Return [X, Y] of the center of cell containing provided text 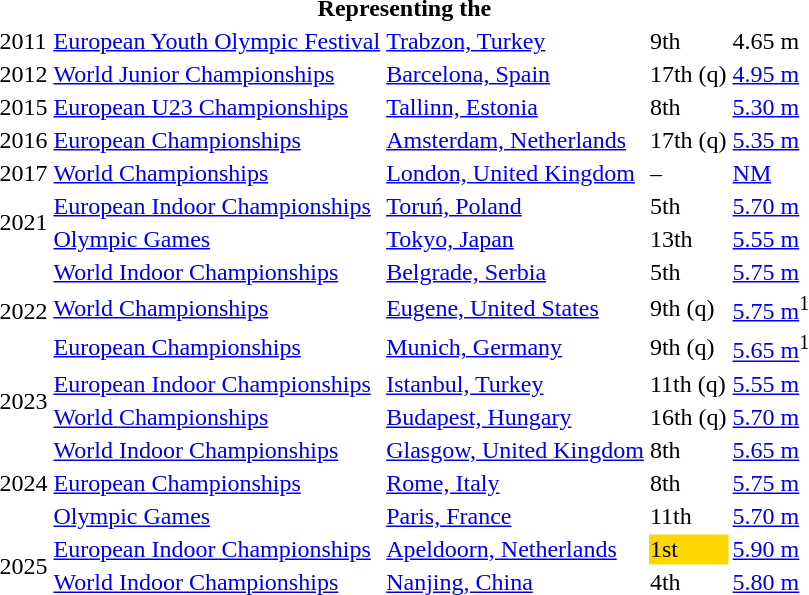
Barcelona, Spain [516, 74]
13th [688, 239]
Munich, Germany [516, 347]
11th (q) [688, 384]
Tokyo, Japan [516, 239]
Budapest, Hungary [516, 417]
Istanbul, Turkey [516, 384]
11th [688, 516]
Apeldoorn, Netherlands [516, 549]
9th [688, 41]
Trabzon, Turkey [516, 41]
London, United Kingdom [516, 173]
Paris, France [516, 516]
European U23 Championships [217, 107]
– [688, 173]
Amsterdam, Netherlands [516, 140]
16th (q) [688, 417]
World Junior Championships [217, 74]
Tallinn, Estonia [516, 107]
European Youth Olympic Festival [217, 41]
1st [688, 549]
Glasgow, United Kingdom [516, 450]
Rome, Italy [516, 483]
Toruń, Poland [516, 206]
Belgrade, Serbia [516, 272]
Eugene, United States [516, 308]
